Locate the cell with the specified text and output its (X, Y) center coordinate. 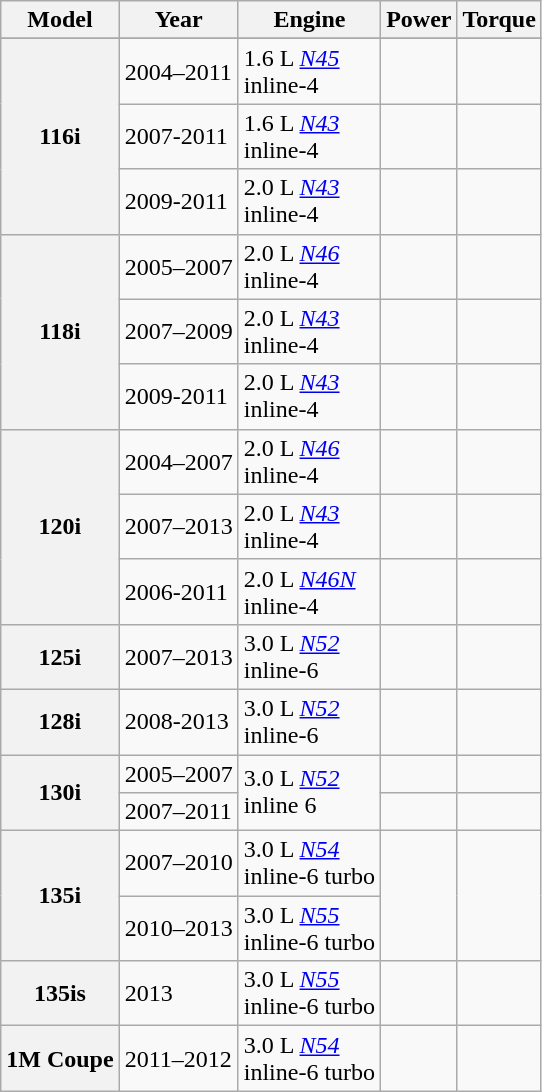
2007-2011 (178, 136)
1M Coupe (60, 1058)
2008-2013 (178, 722)
2004–2007 (178, 462)
116i (60, 136)
2013 (178, 994)
128i (60, 722)
130i (60, 792)
2010–2013 (178, 928)
Model (60, 20)
1.6 L N45 inline-4 (309, 72)
Power (419, 20)
Engine (309, 20)
2007–2010 (178, 864)
Torque (499, 20)
125i (60, 656)
135i (60, 896)
2006-2011 (178, 592)
135is (60, 994)
2004–2011 (178, 72)
2007–2011 (178, 812)
2.0 L N46N inline-4 (309, 592)
118i (60, 332)
2011–2012 (178, 1058)
3.0 L N52 inline 6 (309, 792)
1.6 L N43 inline-4 (309, 136)
Year (178, 20)
2007–2009 (178, 332)
120i (60, 526)
